Identify which cell holds the provided text, then report its (x, y) central coordinate. 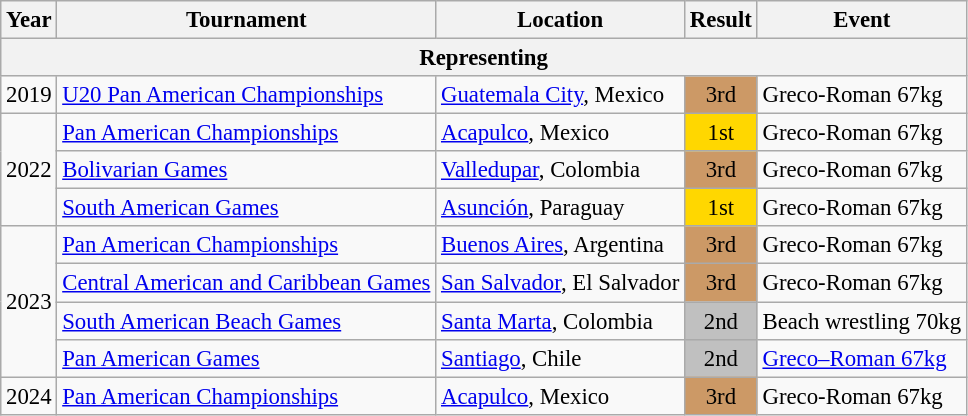
Buenos Aires, Argentina (560, 245)
U20 Pan American Championships (246, 95)
2024 (29, 396)
2023 (29, 301)
Beach wrestling 70kg (862, 321)
Representing (484, 58)
Greco–Roman 67kg (862, 358)
2019 (29, 95)
Result (722, 20)
South American Beach Games (246, 321)
Central American and Caribbean Games (246, 283)
2022 (29, 170)
Year (29, 20)
Santiago, Chile (560, 358)
Asunción, Paraguay (560, 208)
Guatemala City, Mexico (560, 95)
San Salvador, El Salvador (560, 283)
South American Games (246, 208)
Event (862, 20)
Bolivarian Games (246, 170)
Location (560, 20)
Valledupar, Colombia (560, 170)
Santa Marta, Colombia (560, 321)
Pan American Games (246, 358)
Tournament (246, 20)
